From the cell containing the given text, extract its center point as (x, y) coordinate. 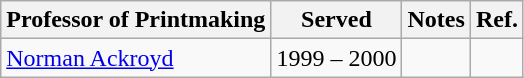
Notes (436, 20)
1999 – 2000 (336, 58)
Professor of Printmaking (136, 20)
Ref. (496, 20)
Served (336, 20)
Norman Ackroyd (136, 58)
